Search for the cell housing the specified text and yield its (X, Y) center coordinate. 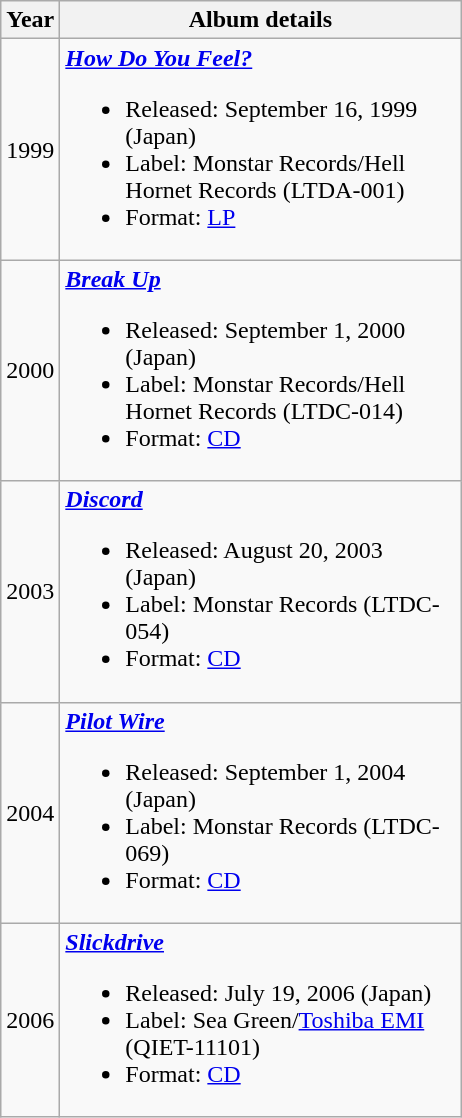
Pilot WireReleased: September 1, 2004 (Japan)Label: Monstar Records (LTDC-069)Format: CD (260, 812)
Year (30, 20)
2004 (30, 812)
1999 (30, 150)
Album details (260, 20)
2000 (30, 370)
Break UpReleased: September 1, 2000 (Japan)Label: Monstar Records/Hell Hornet Records (LTDC-014)Format: CD (260, 370)
DiscordReleased: August 20, 2003 (Japan)Label: Monstar Records (LTDC-054)Format: CD (260, 592)
SlickdriveReleased: July 19, 2006 (Japan)Label: Sea Green/Toshiba EMI (QIET-11101)Format: CD (260, 1020)
How Do You Feel?Released: September 16, 1999 (Japan)Label: Monstar Records/Hell Hornet Records (LTDA-001)Format: LP (260, 150)
2003 (30, 592)
2006 (30, 1020)
